Return the [X, Y] coordinate for the center point of the cell that contains the specified text.  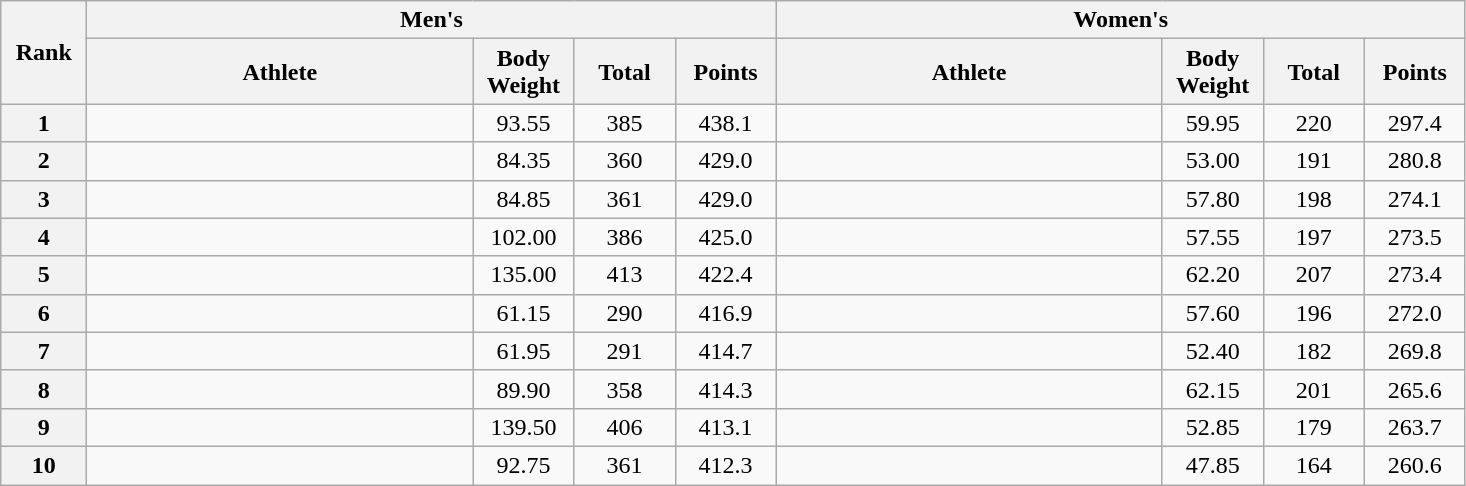
61.95 [524, 351]
6 [44, 313]
422.4 [726, 275]
182 [1314, 351]
269.8 [1414, 351]
291 [624, 351]
198 [1314, 199]
438.1 [726, 123]
425.0 [726, 237]
135.00 [524, 275]
196 [1314, 313]
4 [44, 237]
84.35 [524, 161]
57.80 [1212, 199]
1 [44, 123]
406 [624, 427]
164 [1314, 465]
89.90 [524, 389]
9 [44, 427]
386 [624, 237]
53.00 [1212, 161]
416.9 [726, 313]
263.7 [1414, 427]
265.6 [1414, 389]
52.40 [1212, 351]
179 [1314, 427]
47.85 [1212, 465]
92.75 [524, 465]
2 [44, 161]
61.15 [524, 313]
5 [44, 275]
385 [624, 123]
10 [44, 465]
57.55 [1212, 237]
102.00 [524, 237]
62.20 [1212, 275]
412.3 [726, 465]
414.7 [726, 351]
57.60 [1212, 313]
358 [624, 389]
274.1 [1414, 199]
191 [1314, 161]
93.55 [524, 123]
62.15 [1212, 389]
201 [1314, 389]
59.95 [1212, 123]
Women's [1120, 20]
297.4 [1414, 123]
Men's [432, 20]
273.5 [1414, 237]
8 [44, 389]
280.8 [1414, 161]
360 [624, 161]
139.50 [524, 427]
413 [624, 275]
84.85 [524, 199]
414.3 [726, 389]
260.6 [1414, 465]
220 [1314, 123]
290 [624, 313]
52.85 [1212, 427]
207 [1314, 275]
3 [44, 199]
7 [44, 351]
272.0 [1414, 313]
413.1 [726, 427]
Rank [44, 52]
197 [1314, 237]
273.4 [1414, 275]
